Return the [X, Y] coordinate for the center point of the cell that contains the specified text.  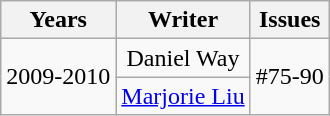
Issues [290, 20]
Daniel Way [183, 58]
Marjorie Liu [183, 96]
2009-2010 [58, 77]
Years [58, 20]
#75-90 [290, 77]
Writer [183, 20]
